Detect which cell encompasses the target text, then output its [x, y] center coordinate. 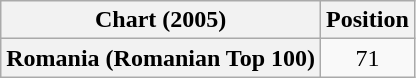
Romania (Romanian Top 100) [161, 58]
Position [368, 20]
Chart (2005) [161, 20]
71 [368, 58]
